For the text-containing cell, return its midpoint in [x, y] coordinate format. 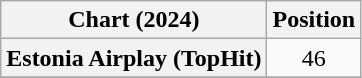
46 [314, 58]
Position [314, 20]
Estonia Airplay (TopHit) [134, 58]
Chart (2024) [134, 20]
